Detect which cell encompasses the target text, then output its (x, y) center coordinate. 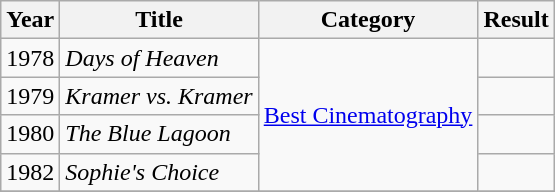
Days of Heaven (159, 58)
1979 (30, 96)
Result (516, 20)
Category (368, 20)
Kramer vs. Kramer (159, 96)
Year (30, 20)
Sophie's Choice (159, 172)
1978 (30, 58)
The Blue Lagoon (159, 134)
Best Cinematography (368, 115)
Title (159, 20)
1982 (30, 172)
1980 (30, 134)
